Scan for the cell matching the given text and deliver its [X, Y] coordinate at center. 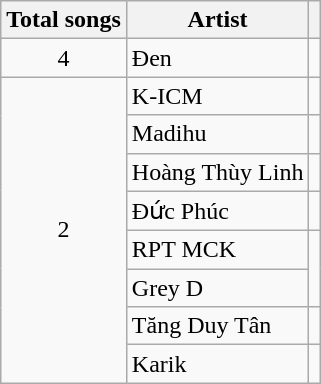
Grey D [218, 288]
Artist [218, 20]
Karik [218, 364]
K-ICM [218, 96]
Madihu [218, 134]
Total songs [64, 20]
Đức Phúc [218, 211]
RPT MCK [218, 250]
2 [64, 230]
4 [64, 58]
Đen [218, 58]
Hoàng Thùy Linh [218, 172]
Tăng Duy Tân [218, 326]
